Search for the cell housing the specified text and yield its (x, y) center coordinate. 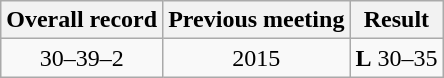
Previous meeting (256, 20)
2015 (256, 58)
Result (396, 20)
L 30–35 (396, 58)
30–39–2 (82, 58)
Overall record (82, 20)
